Capture the cell that displays the provided text and extract its (x, y) central coordinate. 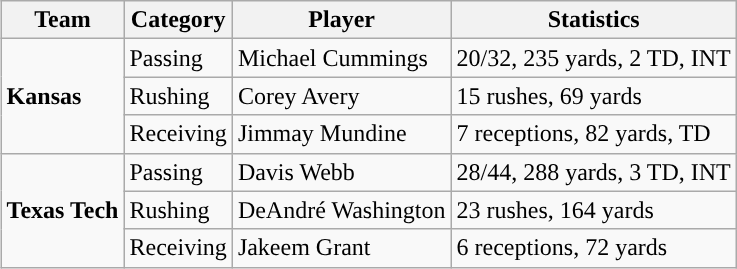
Michael Cummings (342, 58)
7 receptions, 82 yards, TD (594, 134)
15 rushes, 69 yards (594, 96)
28/44, 288 yards, 3 TD, INT (594, 172)
DeAndré Washington (342, 210)
20/32, 235 yards, 2 TD, INT (594, 58)
23 rushes, 164 yards (594, 210)
Jimmay Mundine (342, 134)
Corey Avery (342, 96)
6 receptions, 72 yards (594, 248)
Texas Tech (62, 210)
Davis Webb (342, 172)
Kansas (62, 96)
Category (178, 20)
Jakeem Grant (342, 248)
Statistics (594, 20)
Team (62, 20)
Player (342, 20)
